Return (X, Y) of the center of cell containing provided text 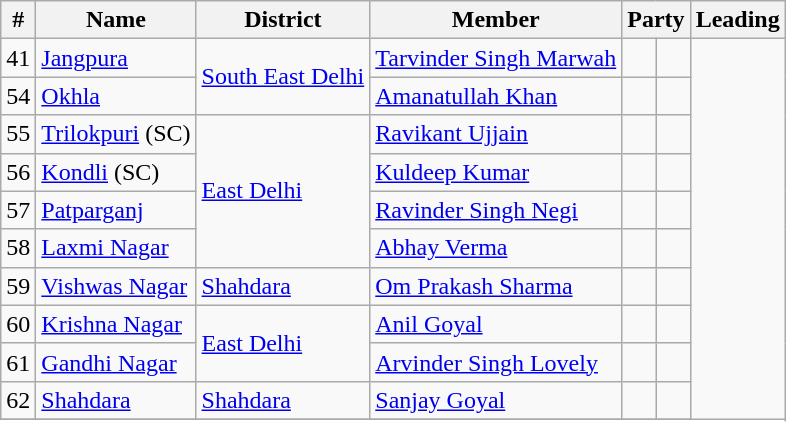
Om Prakash Sharma (496, 286)
Laxmi Nagar (116, 248)
District (283, 20)
Tarvinder Singh Marwah (496, 58)
Kondli (SC) (116, 172)
Krishna Nagar (116, 324)
59 (18, 286)
61 (18, 362)
Patparganj (116, 210)
Arvinder Singh Lovely (496, 362)
Trilokpuri (SC) (116, 134)
Leading (738, 20)
56 (18, 172)
41 (18, 58)
60 (18, 324)
South East Delhi (283, 77)
55 (18, 134)
Ravinder Singh Negi (496, 210)
Sanjay Goyal (496, 400)
Ravikant Ujjain (496, 134)
Okhla (116, 96)
Vishwas Nagar (116, 286)
Amanatullah Khan (496, 96)
57 (18, 210)
Abhay Verma (496, 248)
Kuldeep Kumar (496, 172)
58 (18, 248)
# (18, 20)
Party (656, 20)
Member (496, 20)
Jangpura (116, 58)
Anil Goyal (496, 324)
62 (18, 400)
Name (116, 20)
Gandhi Nagar (116, 362)
54 (18, 96)
